Identify which cell holds the provided text, then report its [x, y] central coordinate. 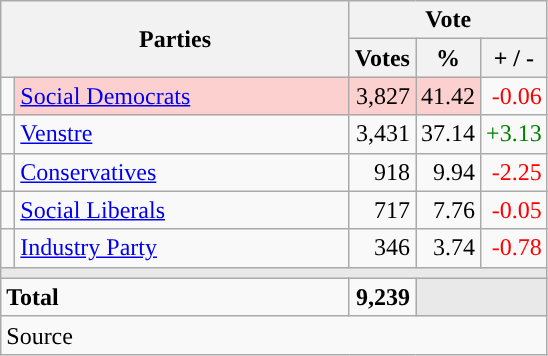
-2.25 [514, 172]
-0.06 [514, 96]
9.94 [448, 172]
3,431 [382, 134]
3.74 [448, 248]
Vote [448, 20]
Venstre [182, 134]
Conservatives [182, 172]
Industry Party [182, 248]
7.76 [448, 210]
918 [382, 172]
+ / - [514, 58]
37.14 [448, 134]
9,239 [382, 297]
% [448, 58]
346 [382, 248]
717 [382, 210]
Parties [176, 39]
Social Liberals [182, 210]
Votes [382, 58]
3,827 [382, 96]
Social Democrats [182, 96]
-0.05 [514, 210]
+3.13 [514, 134]
Total [176, 297]
41.42 [448, 96]
-0.78 [514, 248]
Source [274, 335]
